Identify which cell holds the provided text, then report its [x, y] central coordinate. 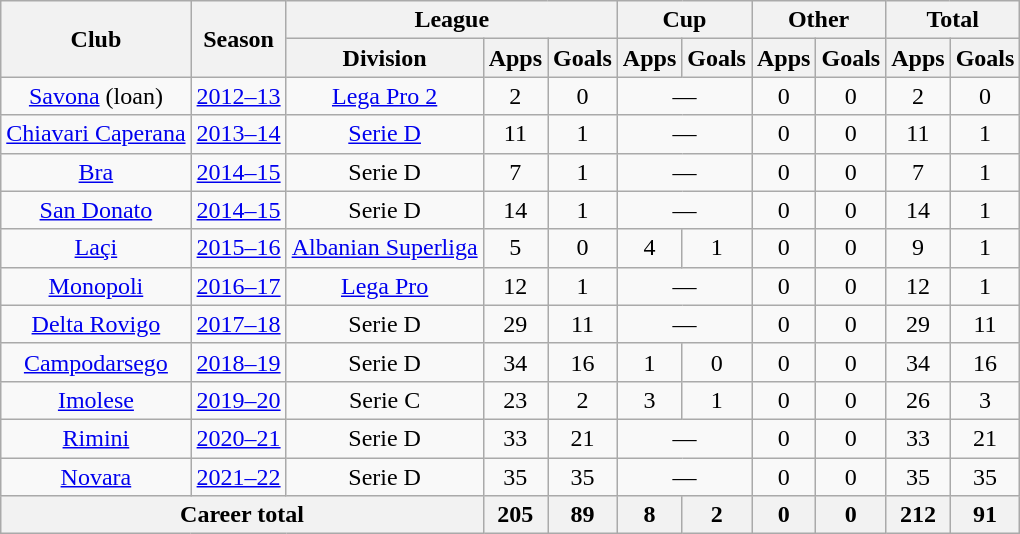
2012–13 [238, 96]
Chiavari Caperana [96, 134]
San Donato [96, 210]
Lega Pro 2 [384, 96]
Lega Pro [384, 286]
Total [953, 20]
2017–18 [238, 324]
205 [515, 515]
Laçi [96, 248]
Season [238, 39]
Club [96, 39]
2016–17 [238, 286]
Delta Rovigo [96, 324]
Bra [96, 172]
Novara [96, 477]
4 [649, 248]
Serie C [384, 400]
26 [918, 400]
Savona (loan) [96, 96]
Imolese [96, 400]
89 [583, 515]
Division [384, 58]
Other [819, 20]
91 [985, 515]
Campodarsego [96, 362]
Career total [242, 515]
9 [918, 248]
League [452, 20]
Albanian Superliga [384, 248]
2018–19 [238, 362]
Monopoli [96, 286]
2020–21 [238, 438]
8 [649, 515]
5 [515, 248]
Rimini [96, 438]
212 [918, 515]
23 [515, 400]
2019–20 [238, 400]
2015–16 [238, 248]
Cup [684, 20]
2021–22 [238, 477]
2013–14 [238, 134]
